Search for the cell housing the specified text and yield its [x, y] center coordinate. 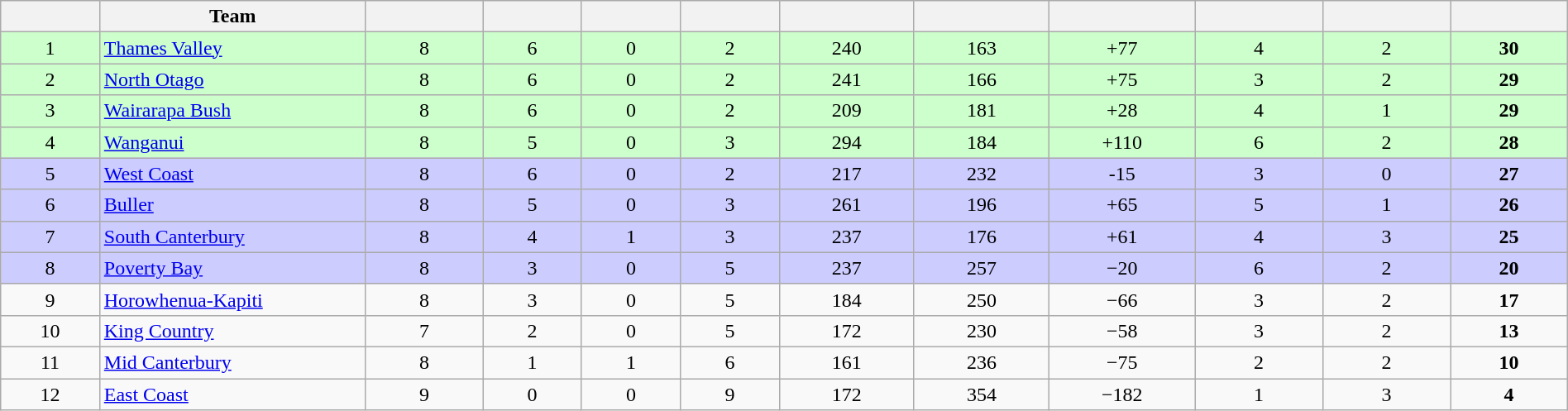
209 [847, 111]
27 [1508, 174]
+77 [1122, 48]
257 [981, 268]
354 [981, 394]
161 [847, 362]
230 [981, 331]
12 [50, 394]
25 [1508, 237]
294 [847, 142]
Team [232, 17]
232 [981, 174]
+65 [1122, 205]
196 [981, 205]
+75 [1122, 79]
South Canterbury [232, 237]
Poverty Bay [232, 268]
261 [847, 205]
Wairarapa Bush [232, 111]
King Country [232, 331]
−182 [1122, 394]
+28 [1122, 111]
181 [981, 111]
26 [1508, 205]
+61 [1122, 237]
Buller [232, 205]
241 [847, 79]
-15 [1122, 174]
28 [1508, 142]
163 [981, 48]
236 [981, 362]
−66 [1122, 299]
20 [1508, 268]
166 [981, 79]
−20 [1122, 268]
240 [847, 48]
Mid Canterbury [232, 362]
Wanganui [232, 142]
+110 [1122, 142]
East Coast [232, 394]
17 [1508, 299]
−58 [1122, 331]
217 [847, 174]
North Otago [232, 79]
176 [981, 237]
250 [981, 299]
13 [1508, 331]
Horowhenua-Kapiti [232, 299]
30 [1508, 48]
11 [50, 362]
−75 [1122, 362]
Thames Valley [232, 48]
West Coast [232, 174]
